Find where the given text appears and provide that cell's center as [x, y] coordinate. 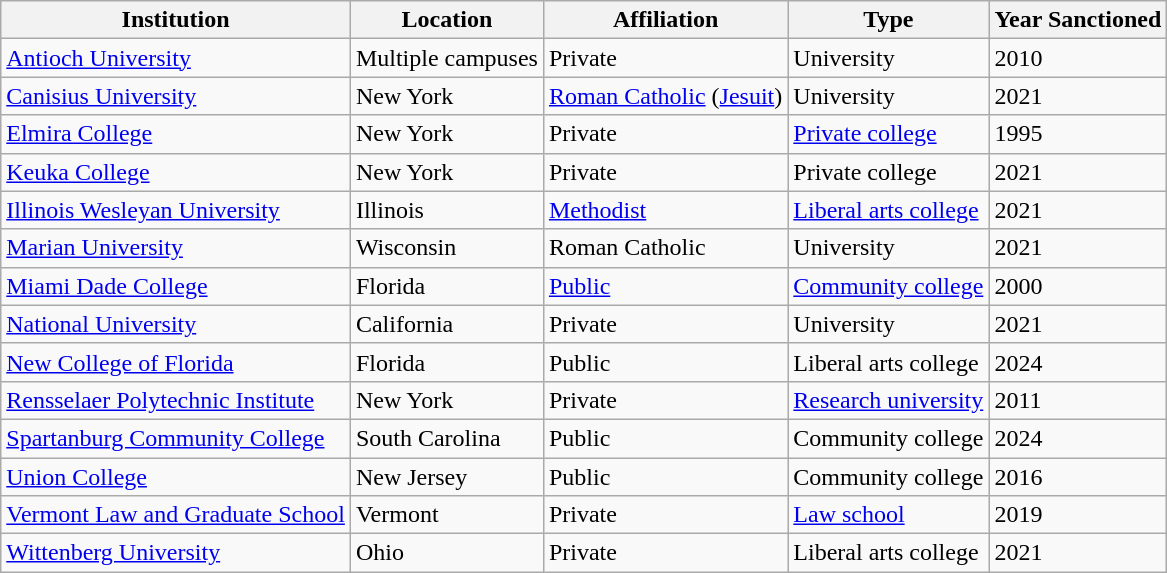
New College of Florida [176, 362]
Year Sanctioned [1078, 20]
Methodist [665, 210]
2019 [1078, 515]
Roman Catholic (Jesuit) [665, 96]
Spartanburg Community College [176, 438]
Vermont Law and Graduate School [176, 515]
Affiliation [665, 20]
2010 [1078, 58]
2011 [1078, 400]
Illinois [446, 210]
Keuka College [176, 172]
2016 [1078, 477]
Wittenberg University [176, 553]
Type [888, 20]
Canisius University [176, 96]
Elmira College [176, 134]
2000 [1078, 286]
Rensselaer Polytechnic Institute [176, 400]
Marian University [176, 248]
Ohio [446, 553]
Roman Catholic [665, 248]
Research university [888, 400]
Antioch University [176, 58]
Illinois Wesleyan University [176, 210]
Institution [176, 20]
Miami Dade College [176, 286]
1995 [1078, 134]
Union College [176, 477]
Multiple campuses [446, 58]
New Jersey [446, 477]
Vermont [446, 515]
Law school [888, 515]
National University [176, 324]
Location [446, 20]
South Carolina [446, 438]
California [446, 324]
Wisconsin [446, 248]
